Provide the (X, Y) coordinate of the cell's center where the given text is located.  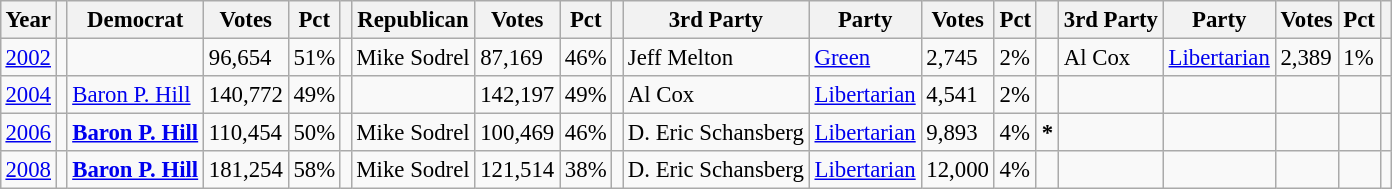
1% (1359, 57)
Jeff Melton (716, 57)
181,254 (246, 170)
87,169 (518, 57)
Green (865, 57)
* (1047, 133)
Democrat (136, 20)
2,745 (958, 57)
4,541 (958, 95)
96,654 (246, 57)
2006 (28, 133)
2008 (28, 170)
140,772 (246, 95)
110,454 (246, 133)
142,197 (518, 95)
38% (586, 170)
2,389 (1306, 57)
100,469 (518, 133)
2004 (28, 95)
50% (314, 133)
2002 (28, 57)
58% (314, 170)
Year (28, 20)
12,000 (958, 170)
121,514 (518, 170)
51% (314, 57)
9,893 (958, 133)
Republican (413, 20)
